From the cell containing the given text, extract its center point as (x, y) coordinate. 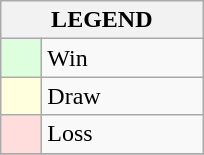
LEGEND (102, 20)
Loss (122, 134)
Win (122, 58)
Draw (122, 96)
